For the text-containing cell, return its midpoint in [X, Y] coordinate format. 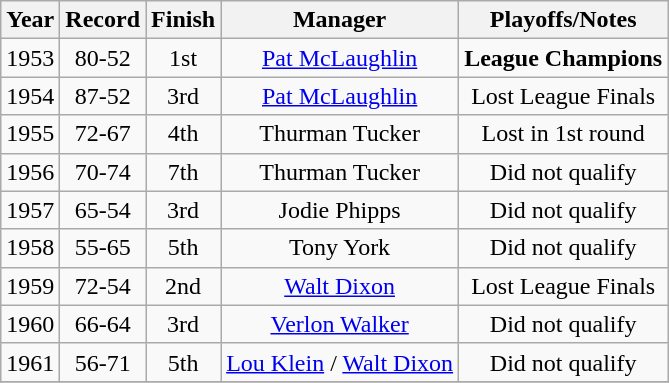
72-67 [103, 134]
Jodie Phipps [340, 210]
Lost in 1st round [564, 134]
55-65 [103, 248]
4th [184, 134]
Playoffs/Notes [564, 20]
70-74 [103, 172]
66-64 [103, 324]
87-52 [103, 96]
1959 [30, 286]
Tony York [340, 248]
1955 [30, 134]
Walt Dixon [340, 286]
7th [184, 172]
1954 [30, 96]
Verlon Walker [340, 324]
Finish [184, 20]
Record [103, 20]
1961 [30, 362]
1957 [30, 210]
Manager [340, 20]
1960 [30, 324]
56-71 [103, 362]
72-54 [103, 286]
League Champions [564, 58]
1st [184, 58]
2nd [184, 286]
Year [30, 20]
1956 [30, 172]
1958 [30, 248]
65-54 [103, 210]
80-52 [103, 58]
Lou Klein / Walt Dixon [340, 362]
1953 [30, 58]
